Find where the given text appears and provide that cell's center as (x, y) coordinate. 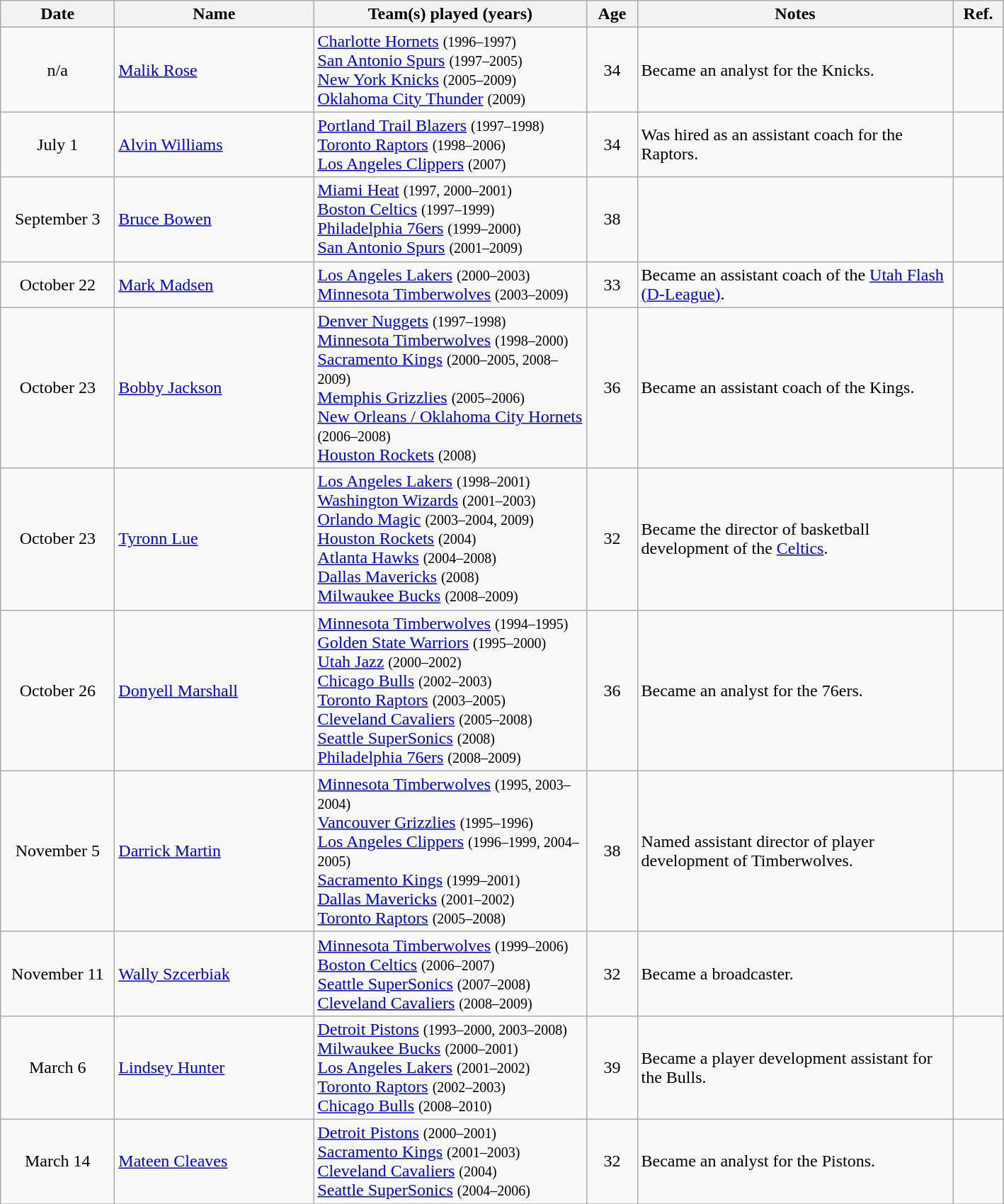
Minnesota Timberwolves (1999–2006)Boston Celtics (2006–2007)Seattle SuperSonics (2007–2008)Cleveland Cavaliers (2008–2009) (450, 973)
39 (612, 1067)
November 11 (58, 973)
Was hired as an assistant coach for the Raptors. (795, 144)
Became an analyst for the Pistons. (795, 1162)
September 3 (58, 220)
July 1 (58, 144)
Darrick Martin (214, 851)
Notes (795, 14)
October 26 (58, 690)
Became a player development assistant for the Bulls. (795, 1067)
Alvin Williams (214, 144)
Lindsey Hunter (214, 1067)
Name (214, 14)
Mark Madsen (214, 285)
Age (612, 14)
Bobby Jackson (214, 388)
Date (58, 14)
Became a broadcaster. (795, 973)
Became the director of basketball development of the Celtics. (795, 539)
Named assistant director of player development of Timberwolves. (795, 851)
Malik Rose (214, 69)
Miami Heat (1997, 2000–2001)Boston Celtics (1997–1999)Philadelphia 76ers (1999–2000)San Antonio Spurs (2001–2009) (450, 220)
Donyell Marshall (214, 690)
Los Angeles Lakers (2000–2003)Minnesota Timberwolves (2003–2009) (450, 285)
Detroit Pistons (1993–2000, 2003–2008)Milwaukee Bucks (2000–2001)Los Angeles Lakers (2001–2002)Toronto Raptors (2002–2003)Chicago Bulls (2008–2010) (450, 1067)
Bruce Bowen (214, 220)
Became an analyst for the 76ers. (795, 690)
33 (612, 285)
October 22 (58, 285)
Mateen Cleaves (214, 1162)
Wally Szcerbiak (214, 973)
Became an assistant coach of the Kings. (795, 388)
Portland Trail Blazers (1997–1998)Toronto Raptors (1998–2006)Los Angeles Clippers (2007) (450, 144)
Tyronn Lue (214, 539)
Became an analyst for the Knicks. (795, 69)
March 14 (58, 1162)
Detroit Pistons (2000–2001)Sacramento Kings (2001–2003)Cleveland Cavaliers (2004)Seattle SuperSonics (2004–2006) (450, 1162)
Team(s) played (years) (450, 14)
n/a (58, 69)
March 6 (58, 1067)
November 5 (58, 851)
Charlotte Hornets (1996–1997)San Antonio Spurs (1997–2005)New York Knicks (2005–2009)Oklahoma City Thunder (2009) (450, 69)
Became an assistant coach of the Utah Flash (D-League). (795, 285)
Ref. (979, 14)
